Return [x, y] of the center of cell containing provided text 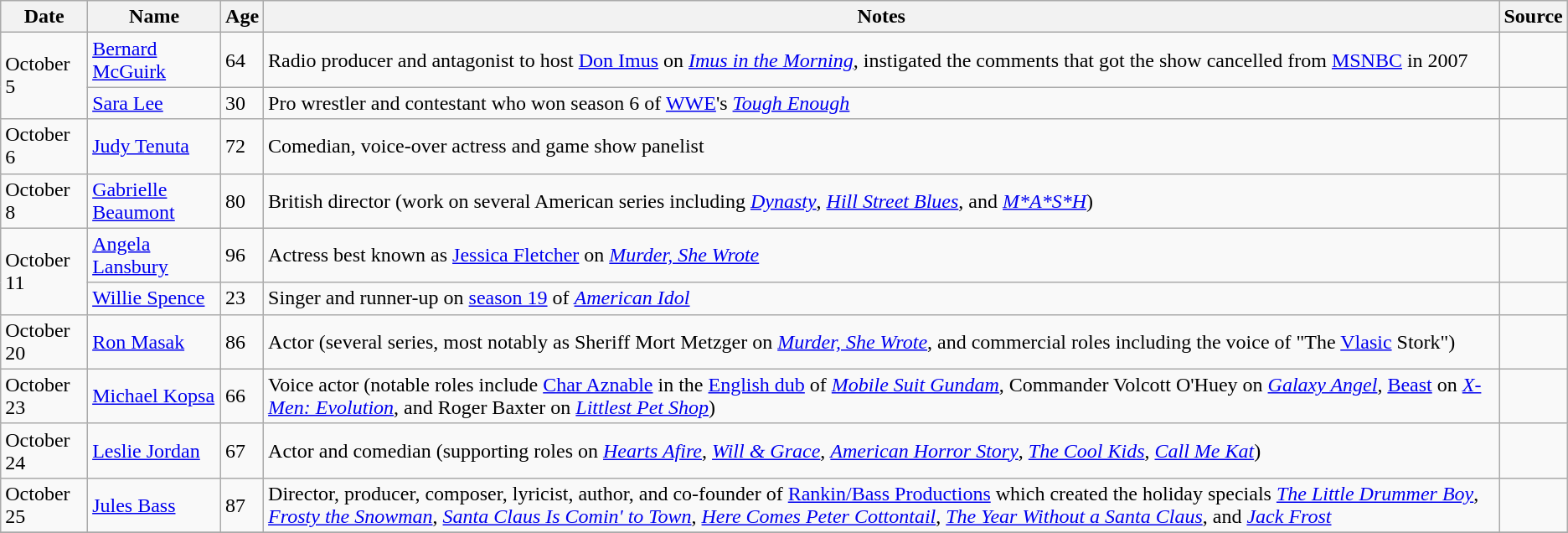
Notes [881, 17]
Actor (several series, most notably as Sheriff Mort Metzger on Murder, She Wrote, and commercial roles including the voice of "The Vlasic Stork") [881, 342]
Age [243, 17]
Angela Lansbury [154, 255]
October 6 [44, 146]
Pro wrestler and contestant who won season 6 of WWE's Tough Enough [881, 103]
Bernard McGuirk [154, 60]
October 5 [44, 75]
Michael Kopsa [154, 396]
86 [243, 342]
80 [243, 201]
Actress best known as Jessica Fletcher on Murder, She Wrote [881, 255]
Sara Lee [154, 103]
30 [243, 103]
87 [243, 505]
72 [243, 146]
Singer and runner-up on season 19 of American Idol [881, 298]
Name [154, 17]
October 23 [44, 396]
96 [243, 255]
Gabrielle Beaumont [154, 201]
66 [243, 396]
October 8 [44, 201]
British director (work on several American series including Dynasty, Hill Street Blues, and M*A*S*H) [881, 201]
Comedian, voice-over actress and game show panelist [881, 146]
Ron Masak [154, 342]
Leslie Jordan [154, 451]
October 25 [44, 505]
Source [1533, 17]
67 [243, 451]
October 20 [44, 342]
Radio producer and antagonist to host Don Imus on Imus in the Morning, instigated the comments that got the show cancelled from MSNBC in 2007 [881, 60]
Jules Bass [154, 505]
Actor and comedian (supporting roles on Hearts Afire, Will & Grace, American Horror Story, The Cool Kids, Call Me Kat) [881, 451]
Date [44, 17]
Judy Tenuta [154, 146]
October 11 [44, 272]
Willie Spence [154, 298]
October 24 [44, 451]
64 [243, 60]
23 [243, 298]
